Provide the [X, Y] coordinate of the cell's center where the given text is located.  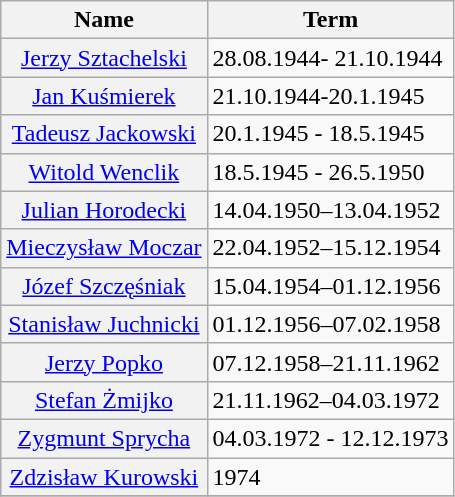
Stanisław Juchnicki [104, 324]
22.04.1952–15.12.1954 [330, 248]
18.5.1945 - 26.5.1950 [330, 172]
Zdzisław Kurowski [104, 477]
15.04.1954–01.12.1956 [330, 286]
Stefan Żmijko [104, 400]
20.1.1945 - 18.5.1945 [330, 134]
Jan Kuśmierek [104, 96]
01.12.1956–07.02.1958 [330, 324]
Jerzy Popko [104, 362]
Name [104, 20]
Tadeusz Jackowski [104, 134]
21.10.1944-20.1.1945 [330, 96]
21.11.1962–04.03.1972 [330, 400]
Zygmunt Sprycha [104, 438]
Witold Wenclik [104, 172]
Term [330, 20]
Józef Szczęśniak [104, 286]
14.04.1950–13.04.1952 [330, 210]
28.08.1944- 21.10.1944 [330, 58]
07.12.1958–21.11.1962 [330, 362]
1974 [330, 477]
Julian Horodecki [104, 210]
Mieczysław Moczar [104, 248]
Jerzy Sztachelski [104, 58]
04.03.1972 - 12.12.1973 [330, 438]
